Pinpoint the cell where the given text exists, returning its [X, Y] midpoint coordinate. 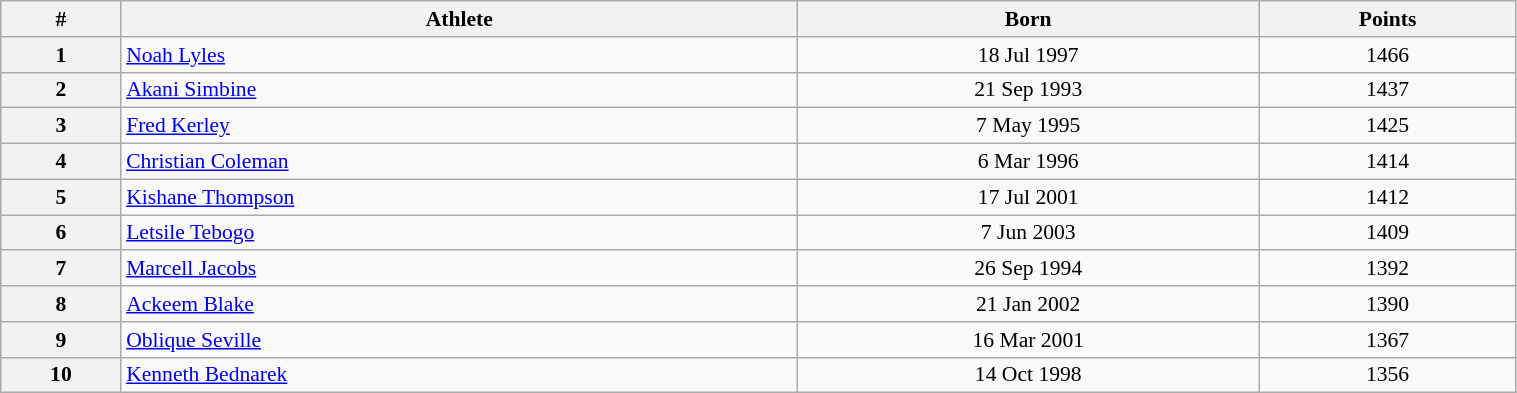
1414 [1388, 162]
17 Jul 2001 [1028, 197]
Oblique Seville [459, 340]
1392 [1388, 269]
Christian Coleman [459, 162]
14 Oct 1998 [1028, 375]
Ackeem Blake [459, 304]
7 Jun 2003 [1028, 233]
1367 [1388, 340]
1 [61, 55]
18 Jul 1997 [1028, 55]
Letsile Tebogo [459, 233]
4 [61, 162]
Kenneth Bednarek [459, 375]
8 [61, 304]
9 [61, 340]
3 [61, 126]
6 Mar 1996 [1028, 162]
10 [61, 375]
Born [1028, 19]
Noah Lyles [459, 55]
1466 [1388, 55]
1437 [1388, 90]
7 May 1995 [1028, 126]
26 Sep 1994 [1028, 269]
1425 [1388, 126]
Points [1388, 19]
1390 [1388, 304]
Akani Simbine [459, 90]
16 Mar 2001 [1028, 340]
2 [61, 90]
Fred Kerley [459, 126]
6 [61, 233]
# [61, 19]
21 Sep 1993 [1028, 90]
21 Jan 2002 [1028, 304]
7 [61, 269]
Marcell Jacobs [459, 269]
5 [61, 197]
Kishane Thompson [459, 197]
1356 [1388, 375]
Athlete [459, 19]
1412 [1388, 197]
1409 [1388, 233]
